Identify which cell holds the provided text, then report its [x, y] central coordinate. 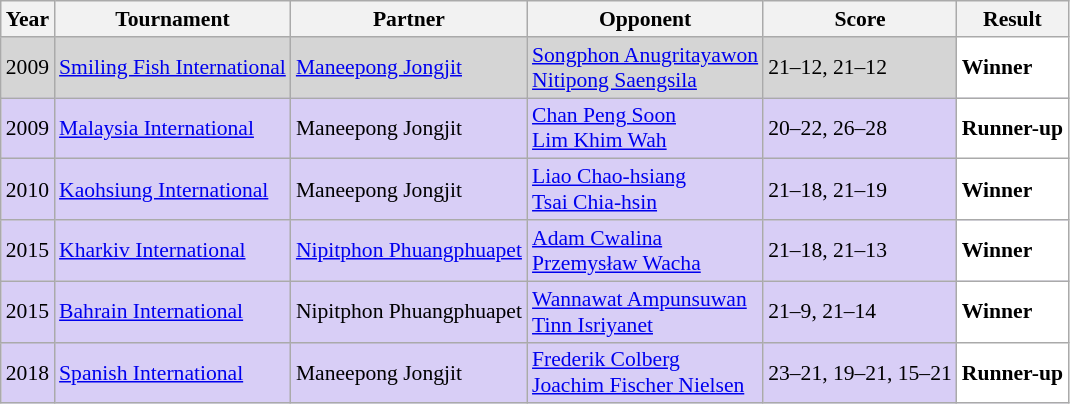
20–22, 26–28 [860, 128]
21–18, 21–13 [860, 250]
Adam Cwalina Przemysław Wacha [645, 250]
Bahrain International [172, 312]
Malaysia International [172, 128]
Partner [409, 19]
Spanish International [172, 372]
Smiling Fish International [172, 68]
Chan Peng Soon Lim Khim Wah [645, 128]
Liao Chao-hsiang Tsai Chia-hsin [645, 190]
Kharkiv International [172, 250]
21–18, 21–19 [860, 190]
Songphon Anugritayawon Nitipong Saengsila [645, 68]
Kaohsiung International [172, 190]
Year [28, 19]
Result [1012, 19]
Opponent [645, 19]
Score [860, 19]
21–12, 21–12 [860, 68]
23–21, 19–21, 15–21 [860, 372]
Tournament [172, 19]
2010 [28, 190]
21–9, 21–14 [860, 312]
Frederik Colberg Joachim Fischer Nielsen [645, 372]
2018 [28, 372]
Wannawat Ampunsuwan Tinn Isriyanet [645, 312]
